From the cell containing the given text, extract its center point as (x, y) coordinate. 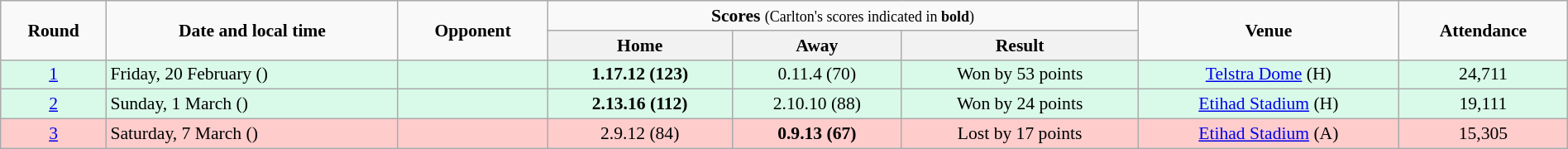
Lost by 17 points (1020, 134)
Telstra Dome (H) (1269, 74)
24,711 (1484, 74)
2 (54, 104)
Away (817, 46)
15,305 (1484, 134)
2.9.12 (84) (640, 134)
1.17.12 (123) (640, 74)
Etihad Stadium (H) (1269, 104)
Venue (1269, 30)
Date and local time (251, 30)
Sunday, 1 March () (251, 104)
Etihad Stadium (A) (1269, 134)
0.9.13 (67) (817, 134)
Won by 53 points (1020, 74)
1 (54, 74)
Attendance (1484, 30)
Saturday, 7 March () (251, 134)
Result (1020, 46)
Round (54, 30)
2.13.16 (112) (640, 104)
2.10.10 (88) (817, 104)
19,111 (1484, 104)
Friday, 20 February () (251, 74)
Home (640, 46)
Scores (Carlton's scores indicated in bold) (843, 16)
3 (54, 134)
Opponent (472, 30)
0.11.4 (70) (817, 74)
Won by 24 points (1020, 104)
